Find where the given text appears and provide that cell's center as (X, Y) coordinate. 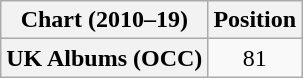
Position (255, 20)
Chart (2010–19) (104, 20)
81 (255, 58)
UK Albums (OCC) (104, 58)
